Pinpoint the cell where the given text exists, returning its (X, Y) midpoint coordinate. 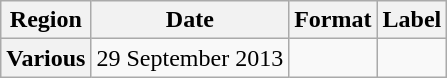
Date (190, 20)
29 September 2013 (190, 58)
Label (412, 20)
Various (46, 58)
Region (46, 20)
Format (333, 20)
